Identify which cell holds the provided text, then report its (X, Y) central coordinate. 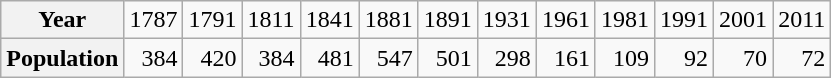
1791 (212, 20)
109 (624, 58)
1881 (388, 20)
92 (684, 58)
1931 (506, 20)
70 (744, 58)
2001 (744, 20)
298 (506, 58)
481 (330, 58)
1981 (624, 20)
420 (212, 58)
Population (62, 58)
547 (388, 58)
1787 (154, 20)
161 (566, 58)
1841 (330, 20)
501 (448, 58)
1811 (271, 20)
1991 (684, 20)
2011 (802, 20)
72 (802, 58)
Year (62, 20)
1961 (566, 20)
1891 (448, 20)
